Locate the cell with the specified text and output its (X, Y) center coordinate. 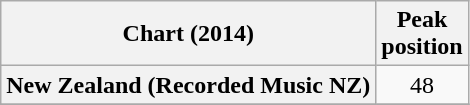
Peakposition (422, 34)
Chart (2014) (188, 34)
48 (422, 85)
New Zealand (Recorded Music NZ) (188, 85)
